Capture the cell that displays the provided text and extract its [x, y] central coordinate. 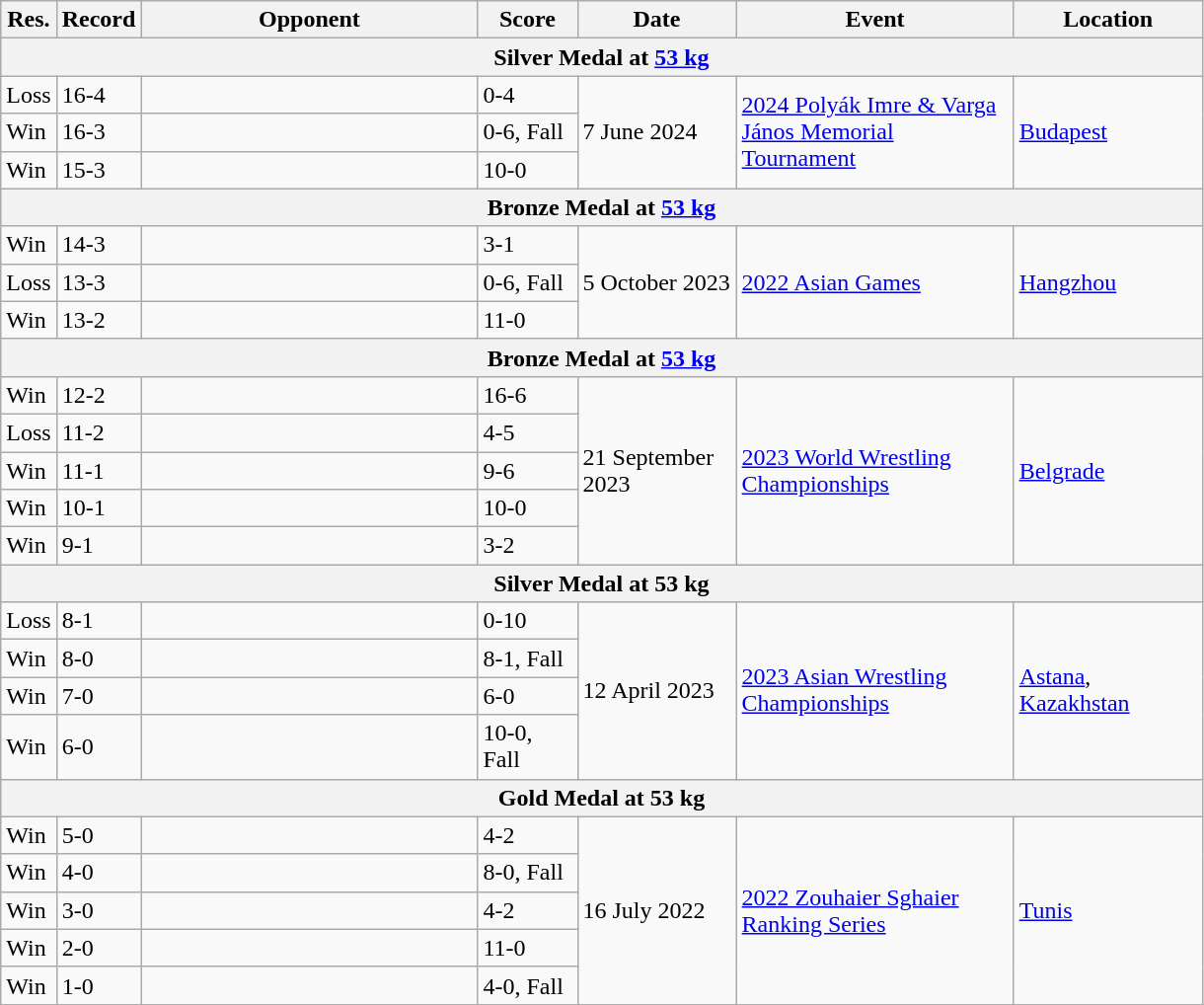
10-0, Fall [527, 746]
Tunis [1107, 910]
1-0 [99, 985]
10-1 [99, 508]
8-1, Fall [527, 658]
3-1 [527, 245]
4-0, Fall [527, 985]
21 September 2023 [657, 470]
Hangzhou [1107, 282]
9-6 [527, 471]
3-2 [527, 546]
Event [874, 20]
8-0, Fall [527, 873]
Location [1107, 20]
14-3 [99, 245]
9-1 [99, 546]
7-0 [99, 696]
12 April 2023 [657, 691]
2023 World Wrestling Championships [874, 470]
Opponent [310, 20]
12-2 [99, 395]
13-3 [99, 282]
8-1 [99, 621]
5 October 2023 [657, 282]
2024 Polyák Imre & Varga János Memorial Tournament [874, 132]
4-5 [527, 432]
Budapest [1107, 132]
2023 Asian Wrestling Championships [874, 691]
Record [99, 20]
Belgrade [1107, 470]
Astana, Kazakhstan [1107, 691]
7 June 2024 [657, 132]
Date [657, 20]
11-2 [99, 432]
0-4 [527, 95]
15-3 [99, 170]
16-4 [99, 95]
11-1 [99, 471]
Score [527, 20]
2022 Asian Games [874, 282]
Gold Medal at 53 kg [602, 798]
3-0 [99, 910]
2022 Zouhaier Sghaier Ranking Series [874, 910]
0-10 [527, 621]
13-2 [99, 320]
16-6 [527, 395]
16 July 2022 [657, 910]
8-0 [99, 658]
2-0 [99, 948]
4-0 [99, 873]
5-0 [99, 835]
16-3 [99, 132]
Res. [29, 20]
